For the text-containing cell, return its midpoint in [x, y] coordinate format. 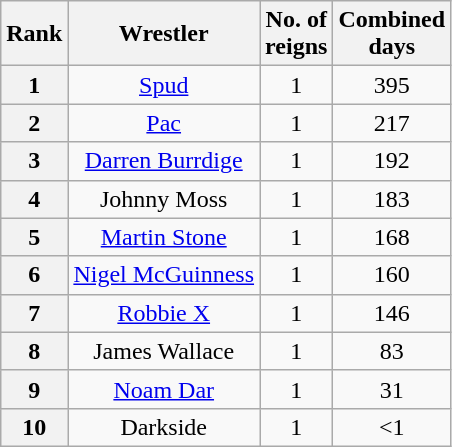
5 [34, 237]
Pac [164, 123]
Darren Burrdige [164, 161]
183 [392, 199]
Johnny Moss [164, 199]
160 [392, 275]
Spud [164, 85]
Nigel McGuinness [164, 275]
Combineddays [392, 34]
4 [34, 199]
168 [392, 237]
8 [34, 351]
No. ofreigns [296, 34]
Rank [34, 34]
7 [34, 313]
<1 [392, 427]
Wrestler [164, 34]
3 [34, 161]
Martin Stone [164, 237]
9 [34, 389]
83 [392, 351]
192 [392, 161]
31 [392, 389]
6 [34, 275]
2 [34, 123]
217 [392, 123]
Darkside [164, 427]
Noam Dar [164, 389]
Robbie X [164, 313]
146 [392, 313]
395 [392, 85]
10 [34, 427]
James Wallace [164, 351]
